Scan for the cell matching the given text and deliver its (x, y) coordinate at center. 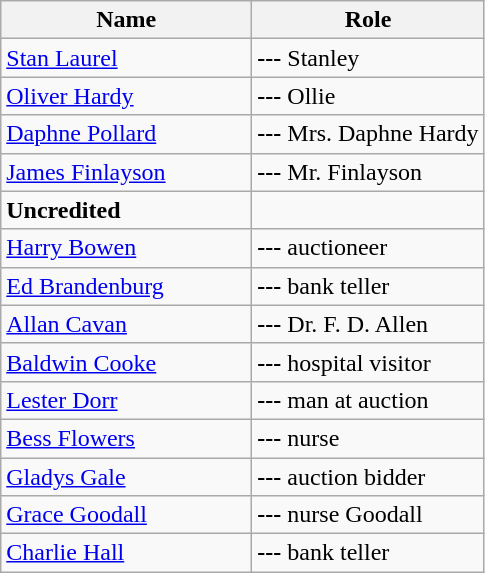
--- Mr. Finlayson (368, 172)
Daphne Pollard (126, 134)
Lester Dorr (126, 400)
--- man at auction (368, 400)
--- Stanley (368, 58)
--- Dr. F. D. Allen (368, 324)
Stan Laurel (126, 58)
Oliver Hardy (126, 96)
--- auctioneer (368, 248)
Grace Goodall (126, 515)
--- nurse (368, 438)
Gladys Gale (126, 477)
Harry Bowen (126, 248)
--- Mrs. Daphne Hardy (368, 134)
--- nurse Goodall (368, 515)
--- Ollie (368, 96)
James Finlayson (126, 172)
Baldwin Cooke (126, 362)
--- hospital visitor (368, 362)
Uncredited (126, 210)
Name (126, 20)
Allan Cavan (126, 324)
--- auction bidder (368, 477)
Bess Flowers (126, 438)
Charlie Hall (126, 553)
Ed Brandenburg (126, 286)
Role (368, 20)
